From the cell containing the given text, extract its center point as (x, y) coordinate. 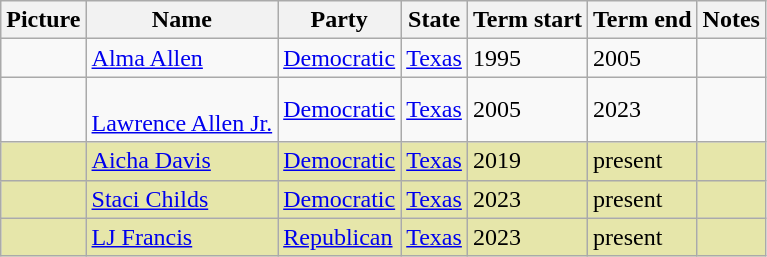
2019 (527, 161)
Republican (340, 237)
LJ Francis (182, 237)
Lawrence Allen Jr. (182, 110)
Alma Allen (182, 58)
1995 (527, 58)
Party (340, 20)
Term end (643, 20)
State (434, 20)
Staci Childs (182, 199)
Notes (731, 20)
Picture (44, 20)
Aicha Davis (182, 161)
Term start (527, 20)
Name (182, 20)
